Extract the [X, Y] coordinate from the center of the cell holding the provided text.  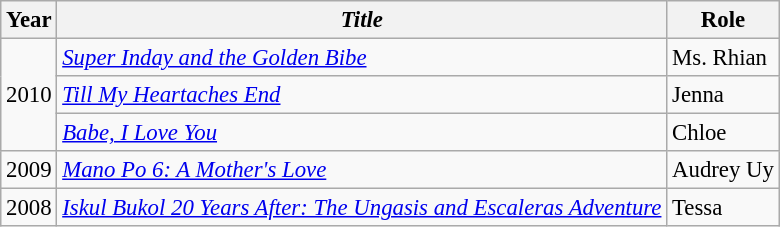
2009 [29, 170]
Chloe [723, 133]
Ms. Rhian [723, 58]
Jenna [723, 95]
Till My Heartaches End [362, 95]
Role [723, 20]
Tessa [723, 208]
2008 [29, 208]
Super Inday and the Golden Bibe [362, 58]
Babe, I Love You [362, 133]
Title [362, 20]
Mano Po 6: A Mother's Love [362, 170]
2010 [29, 96]
Iskul Bukol 20 Years After: The Ungasis and Escaleras Adventure [362, 208]
Audrey Uy [723, 170]
Year [29, 20]
